Identify which cell holds the provided text, then report its (X, Y) central coordinate. 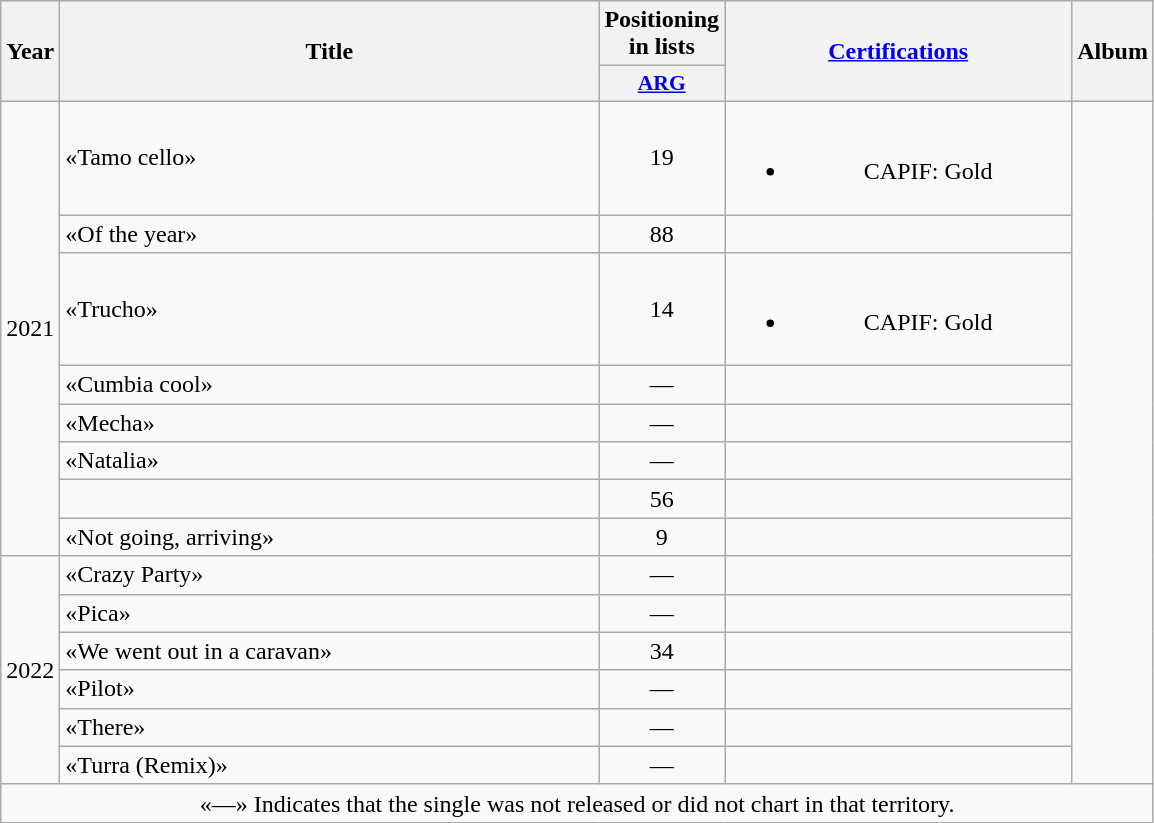
Album (1113, 52)
«Of the year» (330, 233)
34 (662, 651)
56 (662, 499)
Certifications (898, 52)
Positioning in lists (662, 34)
«Tamo cello» (330, 158)
«—» Indicates that the single was not released or did not chart in that territory. (578, 803)
2022 (30, 670)
88 (662, 233)
2021 (30, 328)
14 (662, 310)
«There» (330, 727)
«Natalia» (330, 461)
«Turra (Remix)» (330, 765)
«Crazy Party» (330, 575)
«Not going, arriving» (330, 537)
19 (662, 158)
Title (330, 52)
«Trucho» (330, 310)
Year (30, 52)
ARG (662, 84)
«Pica» (330, 613)
«Cumbia cool» (330, 385)
«Pilot» (330, 689)
«We went out in a caravan» (330, 651)
«Mecha» (330, 423)
9 (662, 537)
